Scan for the cell matching the given text and deliver its (x, y) coordinate at center. 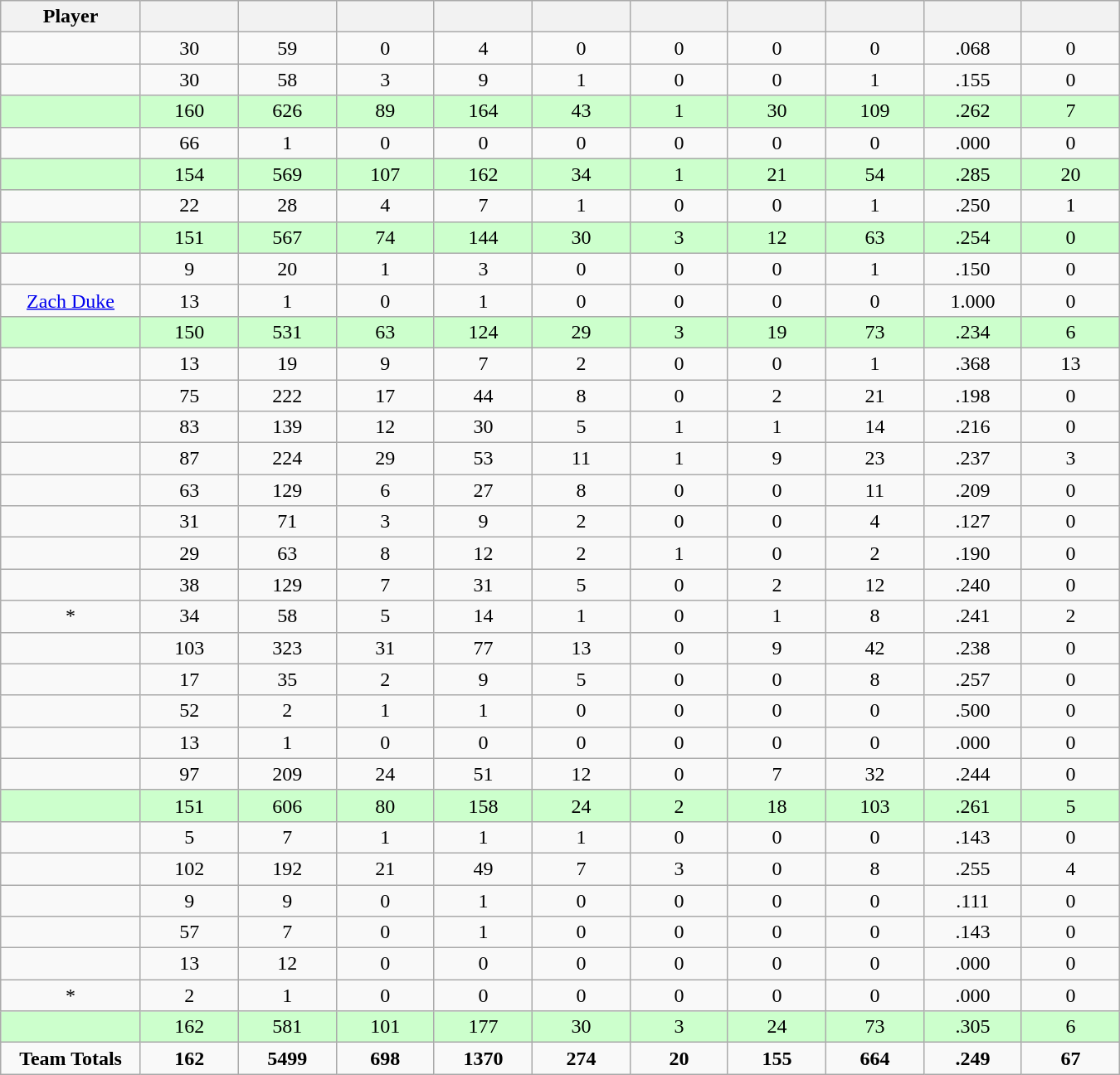
66 (189, 143)
102 (189, 868)
23 (874, 459)
.500 (972, 711)
27 (483, 490)
531 (287, 332)
698 (385, 1058)
53 (483, 459)
89 (385, 111)
1.000 (972, 300)
67 (1070, 1058)
54 (874, 174)
.368 (972, 363)
177 (483, 1027)
75 (189, 396)
.262 (972, 111)
59 (287, 48)
.068 (972, 48)
Zach Duke (71, 300)
569 (287, 174)
581 (287, 1027)
51 (483, 774)
97 (189, 774)
192 (287, 868)
49 (483, 868)
18 (777, 805)
.255 (972, 868)
164 (483, 111)
.241 (972, 616)
.250 (972, 206)
.190 (972, 553)
77 (483, 648)
22 (189, 206)
.234 (972, 332)
.155 (972, 80)
155 (777, 1058)
57 (189, 932)
42 (874, 648)
139 (287, 427)
.111 (972, 900)
606 (287, 805)
.249 (972, 1058)
107 (385, 174)
.127 (972, 522)
160 (189, 111)
80 (385, 805)
154 (189, 174)
Player (71, 17)
35 (287, 679)
38 (189, 585)
.150 (972, 269)
.237 (972, 459)
1370 (483, 1058)
28 (287, 206)
.254 (972, 237)
.216 (972, 427)
43 (581, 111)
.198 (972, 396)
.257 (972, 679)
44 (483, 396)
Team Totals (71, 1058)
52 (189, 711)
32 (874, 774)
124 (483, 332)
567 (287, 237)
150 (189, 332)
.238 (972, 648)
626 (287, 111)
109 (874, 111)
144 (483, 237)
101 (385, 1027)
222 (287, 396)
274 (581, 1058)
158 (483, 805)
71 (287, 522)
87 (189, 459)
.244 (972, 774)
664 (874, 1058)
224 (287, 459)
.261 (972, 805)
323 (287, 648)
74 (385, 237)
209 (287, 774)
.285 (972, 174)
.240 (972, 585)
.305 (972, 1027)
.209 (972, 490)
83 (189, 427)
5499 (287, 1058)
